Return (X, Y) of the center of cell containing provided text 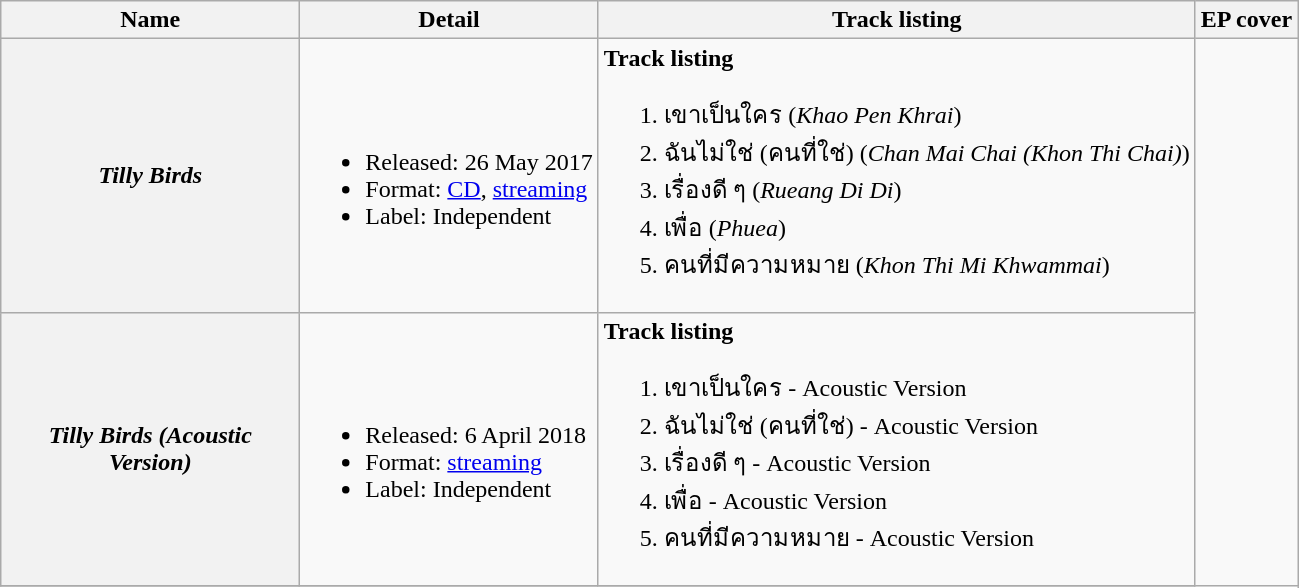
Released: 6 April 2018 Format: streamingLabel: Independent (449, 449)
Tilly Birds (150, 176)
Detail (449, 20)
Released: 26 May 2017 Format: CD, streamingLabel: Independent (449, 176)
Name (150, 20)
Track listing (896, 20)
Tilly Birds (Acoustic Version) (150, 449)
EP cover (1246, 20)
